Determine the [X, Y] coordinate at the center of the cell enclosing the given text.  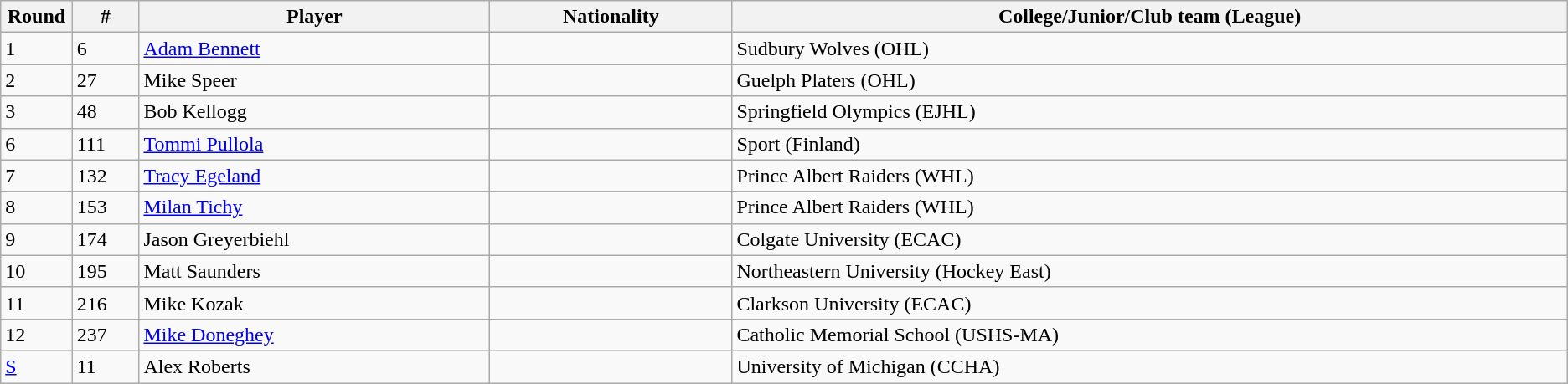
Sport (Finland) [1149, 144]
Matt Saunders [315, 271]
Alex Roberts [315, 366]
Tracy Egeland [315, 176]
# [106, 17]
University of Michigan (CCHA) [1149, 366]
S [37, 366]
Mike Kozak [315, 303]
Tommi Pullola [315, 144]
College/Junior/Club team (League) [1149, 17]
48 [106, 112]
Clarkson University (ECAC) [1149, 303]
Bob Kellogg [315, 112]
174 [106, 239]
Jason Greyerbiehl [315, 239]
2 [37, 80]
12 [37, 335]
Nationality [611, 17]
7 [37, 176]
Mike Doneghey [315, 335]
237 [106, 335]
Sudbury Wolves (OHL) [1149, 49]
111 [106, 144]
132 [106, 176]
27 [106, 80]
Adam Bennett [315, 49]
9 [37, 239]
Colgate University (ECAC) [1149, 239]
Milan Tichy [315, 207]
Catholic Memorial School (USHS-MA) [1149, 335]
216 [106, 303]
Springfield Olympics (EJHL) [1149, 112]
Guelph Platers (OHL) [1149, 80]
3 [37, 112]
8 [37, 207]
1 [37, 49]
153 [106, 207]
10 [37, 271]
Northeastern University (Hockey East) [1149, 271]
Round [37, 17]
195 [106, 271]
Mike Speer [315, 80]
Player [315, 17]
